Output the [X, Y] coordinate of the center of the cell containing the given text.  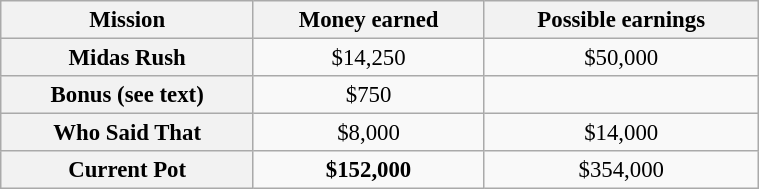
$354,000 [621, 170]
Mission [127, 20]
$50,000 [621, 57]
Current Pot [127, 170]
Bonus (see text) [127, 95]
Midas Rush [127, 57]
Possible earnings [621, 20]
$14,000 [621, 133]
Who Said That [127, 133]
Money earned [368, 20]
$152,000 [368, 170]
$14,250 [368, 57]
$8,000 [368, 133]
$750 [368, 95]
